Locate the cell with the specified text and output its [X, Y] center coordinate. 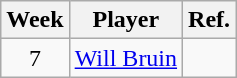
Will Bruin [126, 58]
Ref. [210, 20]
7 [35, 58]
Player [126, 20]
Week [35, 20]
